Identify which cell holds the provided text, then report its (X, Y) central coordinate. 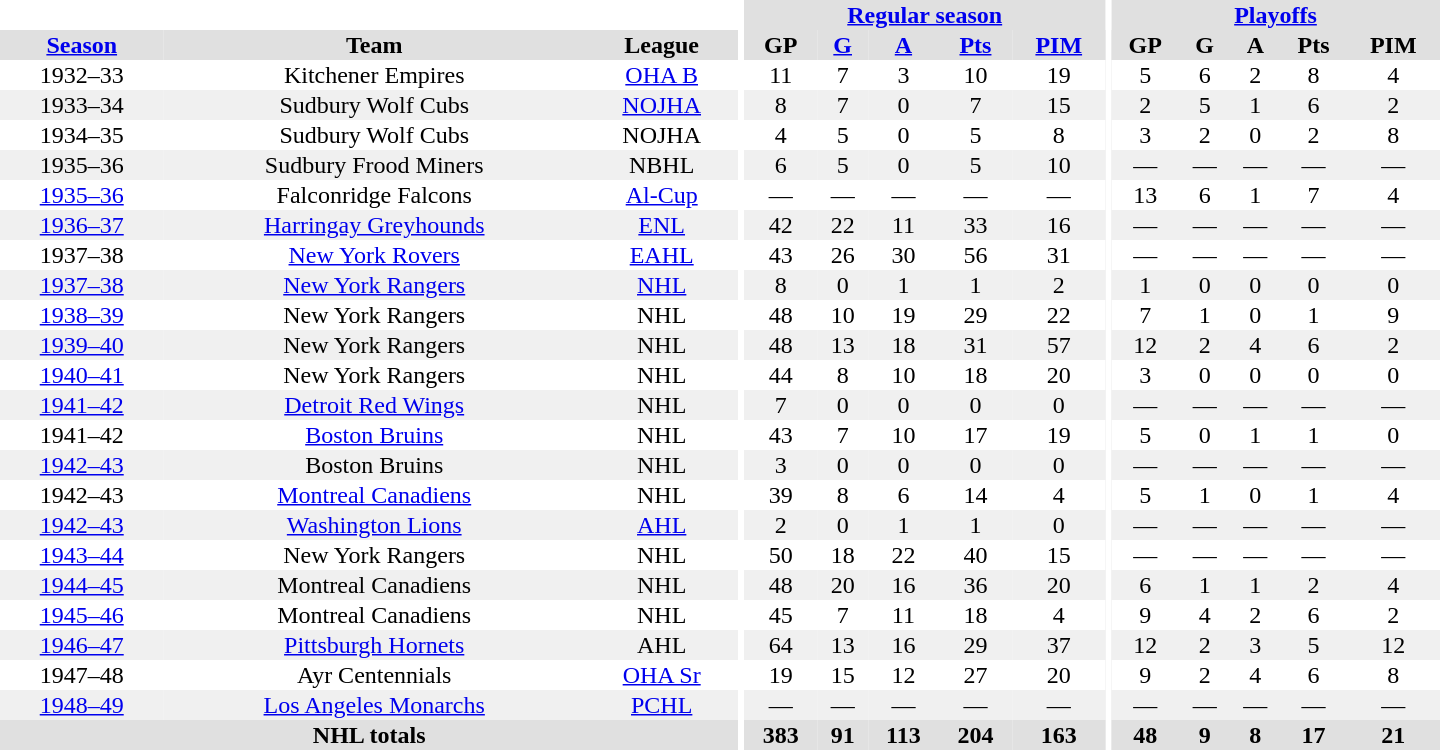
1940–41 (82, 375)
1948–49 (82, 705)
Los Angeles Monarchs (374, 705)
1933–34 (82, 105)
30 (904, 255)
21 (1393, 735)
26 (842, 255)
1939–40 (82, 345)
Falconridge Falcons (374, 195)
57 (1058, 345)
Harringay Greyhounds (374, 225)
Al-Cup (662, 195)
1947–48 (82, 675)
39 (780, 495)
Regular season (924, 15)
56 (976, 255)
27 (976, 675)
OHA B (662, 75)
OHA Sr (662, 675)
1938–39 (82, 315)
Playoffs (1276, 15)
44 (780, 375)
1932–33 (82, 75)
ENL (662, 225)
14 (976, 495)
64 (780, 645)
42 (780, 225)
1946–47 (82, 645)
New York Rovers (374, 255)
Pittsburgh Hornets (374, 645)
91 (842, 735)
36 (976, 585)
383 (780, 735)
50 (780, 555)
Team (374, 45)
37 (1058, 645)
163 (1058, 735)
1944–45 (82, 585)
Detroit Red Wings (374, 405)
Season (82, 45)
League (662, 45)
Kitchener Empires (374, 75)
Sudbury Frood Miners (374, 165)
1934–35 (82, 135)
40 (976, 555)
113 (904, 735)
EAHL (662, 255)
33 (976, 225)
1943–44 (82, 555)
45 (780, 615)
NHL totals (369, 735)
1936–37 (82, 225)
PCHL (662, 705)
Ayr Centennials (374, 675)
Washington Lions (374, 525)
1945–46 (82, 615)
204 (976, 735)
NBHL (662, 165)
